Detect which cell encompasses the target text, then output its [X, Y] center coordinate. 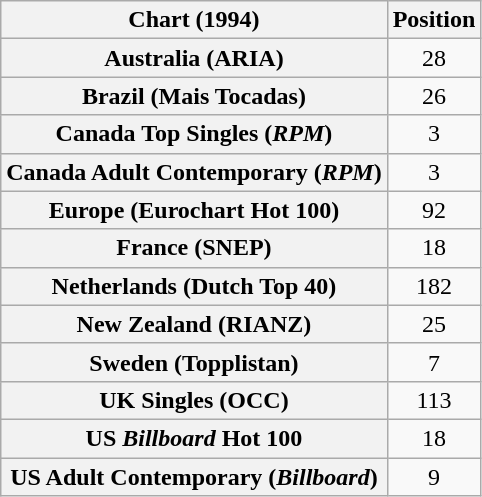
25 [434, 324]
Australia (ARIA) [194, 58]
Europe (Eurochart Hot 100) [194, 210]
Position [434, 20]
Netherlands (Dutch Top 40) [194, 286]
Sweden (Topplistan) [194, 362]
182 [434, 286]
Canada Adult Contemporary (RPM) [194, 172]
92 [434, 210]
Canada Top Singles (RPM) [194, 134]
US Billboard Hot 100 [194, 438]
Chart (1994) [194, 20]
US Adult Contemporary (Billboard) [194, 477]
9 [434, 477]
Brazil (Mais Tocadas) [194, 96]
28 [434, 58]
New Zealand (RIANZ) [194, 324]
7 [434, 362]
UK Singles (OCC) [194, 400]
France (SNEP) [194, 248]
113 [434, 400]
26 [434, 96]
